Scan for the cell matching the given text and deliver its (X, Y) coordinate at center. 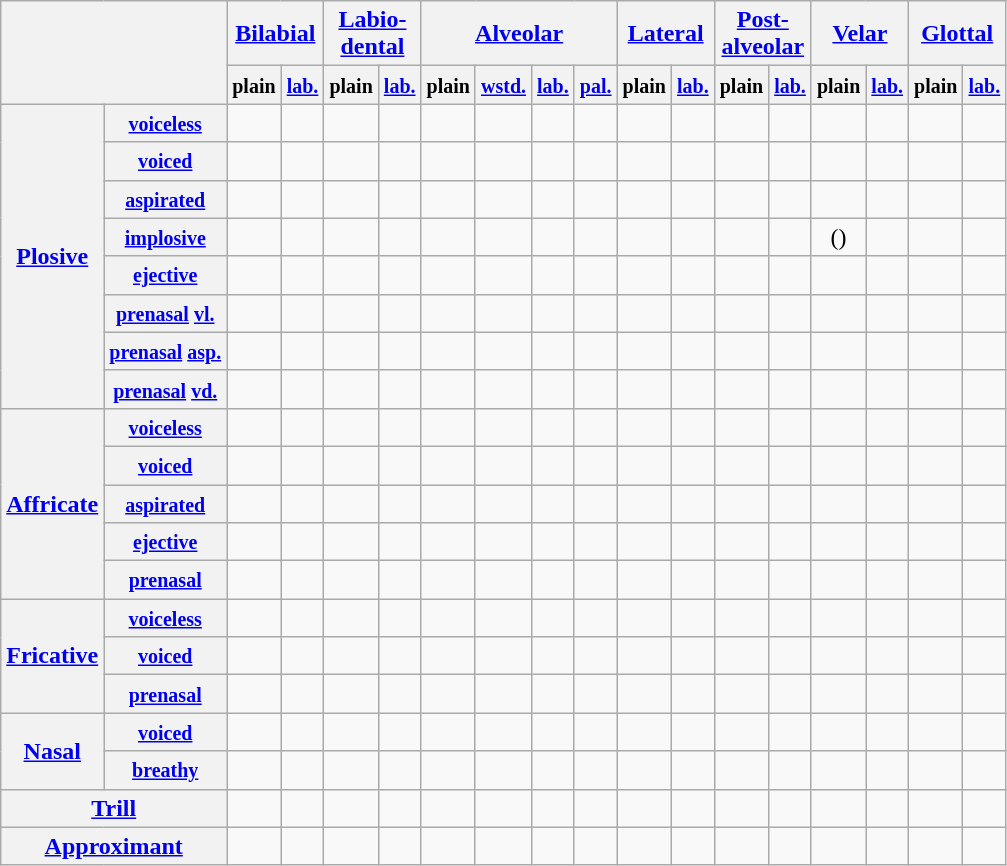
Trill (114, 808)
pal. (596, 85)
Nasal (52, 751)
Lateral (666, 34)
breathy (166, 770)
Affricate (52, 503)
Approximant (114, 846)
Alveolar (519, 34)
Labio-dental (372, 34)
Glottal (958, 34)
() (838, 237)
prenasal vl. (166, 313)
Velar (860, 34)
Fricative (52, 656)
prenasal vd. (166, 389)
prenasal asp. (166, 351)
Post-alveolar (762, 34)
Bilabial (276, 34)
Plosive (52, 256)
implosive (166, 237)
wstd. (503, 85)
